Search for the cell housing the specified text and yield its [X, Y] center coordinate. 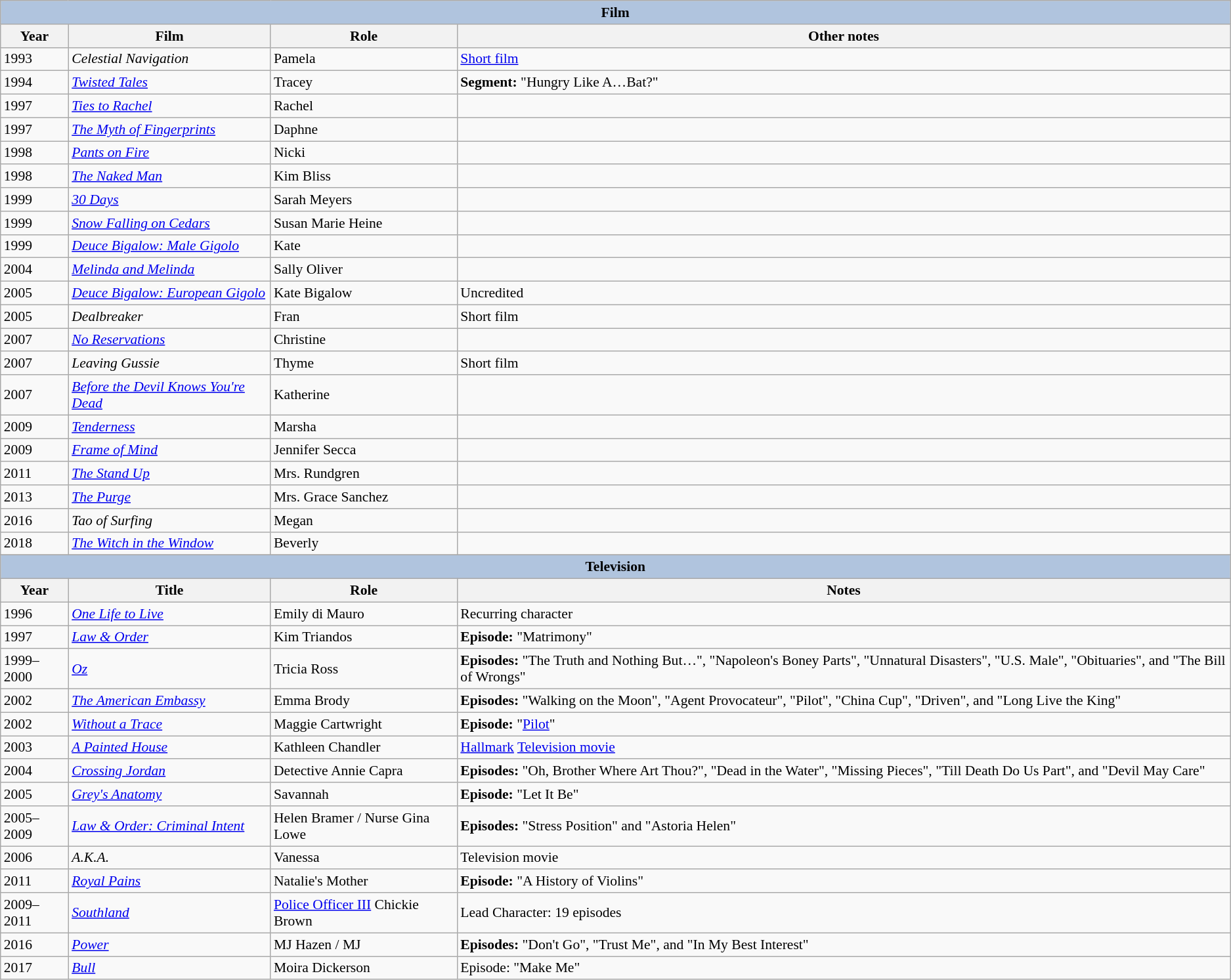
2009–2011 [34, 912]
Ties to Rachel [169, 106]
Emily di Mauro [364, 614]
Katherine [364, 395]
The Purge [169, 497]
Natalie's Mother [364, 882]
Mrs. Grace Sanchez [364, 497]
Twisted Tales [169, 83]
Episodes: "The Truth and Nothing But…", "Napoleon's Boney Parts", "Unnatural Disasters", "U.S. Male", "Obituaries", and "The Bill of Wrongs" [843, 670]
2017 [34, 968]
Kim Triandos [364, 637]
Southland [169, 912]
Lead Character: 19 episodes [843, 912]
Snow Falling on Cedars [169, 223]
Maggie Cartwright [364, 724]
Rachel [364, 106]
2006 [34, 858]
Dealbreaker [169, 316]
Without a Trace [169, 724]
Leaving Gussie [169, 364]
Kate [364, 246]
Kim Bliss [364, 177]
Episode: "Matrimony" [843, 637]
Title [169, 591]
Law & Order: Criminal Intent [169, 826]
Emma Brody [364, 701]
Episodes: "Don't Go", "Trust Me", and "In My Best Interest" [843, 945]
Tricia Ross [364, 670]
Power [169, 945]
One Life to Live [169, 614]
Beverly [364, 543]
Segment: "Hungry Like A…Bat?" [843, 83]
Bull [169, 968]
Recurring character [843, 614]
Moira Dickerson [364, 968]
Christine [364, 340]
2003 [34, 748]
Pamela [364, 59]
MJ Hazen / MJ [364, 945]
Thyme [364, 364]
Before the Devil Knows You're Dead [169, 395]
Daphne [364, 129]
Tracey [364, 83]
Deuce Bigalow: European Gigolo [169, 293]
The Stand Up [169, 474]
Megan [364, 521]
Sally Oliver [364, 270]
Episodes: "Walking on the Moon", "Agent Provocateur", "Pilot", "China Cup", "Driven", and "Long Live the King" [843, 701]
Sarah Meyers [364, 200]
Other notes [843, 36]
Deuce Bigalow: Male Gigolo [169, 246]
Celestial Navigation [169, 59]
1996 [34, 614]
Fran [364, 316]
Police Officer III Chickie Brown [364, 912]
2018 [34, 543]
Uncredited [843, 293]
Helen Bramer / Nurse Gina Lowe [364, 826]
30 Days [169, 200]
Pants on Fire [169, 153]
Detective Annie Capra [364, 771]
A Painted House [169, 748]
Mrs. Rundgren [364, 474]
Jennifer Secca [364, 450]
Royal Pains [169, 882]
1999–2000 [34, 670]
Tenderness [169, 427]
Oz [169, 670]
Kathleen Chandler [364, 748]
Episodes: "Stress Position" and "Astoria Helen" [843, 826]
The American Embassy [169, 701]
Notes [843, 591]
Melinda and Melinda [169, 270]
Law & Order [169, 637]
Grey's Anatomy [169, 794]
1994 [34, 83]
Hallmark Television movie [843, 748]
Television movie [843, 858]
1993 [34, 59]
2013 [34, 497]
Episodes: "Oh, Brother Where Art Thou?", "Dead in the Water", "Missing Pieces", "Till Death Do Us Part", and "Devil May Care" [843, 771]
The Myth of Fingerprints [169, 129]
Savannah [364, 794]
Susan Marie Heine [364, 223]
A.K.A. [169, 858]
The Naked Man [169, 177]
Marsha [364, 427]
The Witch in the Window [169, 543]
Episode: "Make Me" [843, 968]
Episode: "A History of Violins" [843, 882]
Vanessa [364, 858]
Frame of Mind [169, 450]
No Reservations [169, 340]
Episode: "Pilot" [843, 724]
Crossing Jordan [169, 771]
Tao of Surfing [169, 521]
Television [616, 567]
Episode: "Let It Be" [843, 794]
Nicki [364, 153]
Kate Bigalow [364, 293]
2005–2009 [34, 826]
